Output the (X, Y) coordinate of the center of the cell containing the given text.  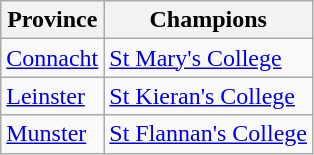
Leinster (52, 96)
Champions (208, 20)
St Mary's College (208, 58)
St Kieran's College (208, 96)
St Flannan's College (208, 134)
Province (52, 20)
Connacht (52, 58)
Munster (52, 134)
